Locate the cell with the specified text and output its (X, Y) center coordinate. 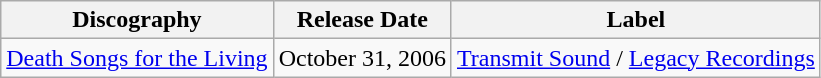
Discography (137, 20)
Release Date (362, 20)
Label (636, 20)
October 31, 2006 (362, 58)
Transmit Sound / Legacy Recordings (636, 58)
Death Songs for the Living (137, 58)
